For the text-containing cell, return its midpoint in (x, y) coordinate format. 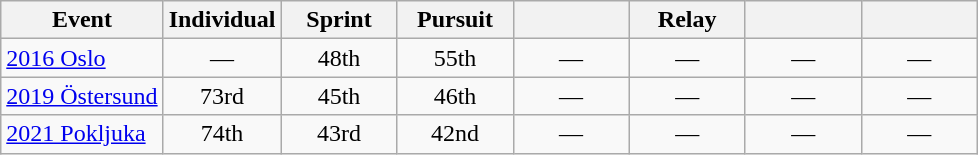
2016 Oslo (82, 58)
Relay (687, 20)
2021 Pokljuka (82, 134)
2019 Östersund (82, 96)
73rd (222, 96)
43rd (339, 134)
45th (339, 96)
Individual (222, 20)
Pursuit (455, 20)
46th (455, 96)
42nd (455, 134)
55th (455, 58)
74th (222, 134)
Event (82, 20)
Sprint (339, 20)
48th (339, 58)
